Search for the cell housing the specified text and yield its [x, y] center coordinate. 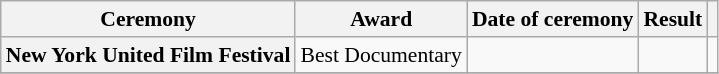
Best Documentary [380, 55]
New York United Film Festival [148, 55]
Date of ceremony [553, 19]
Result [672, 19]
Ceremony [148, 19]
Award [380, 19]
